Return (X, Y) of the center of cell containing provided text 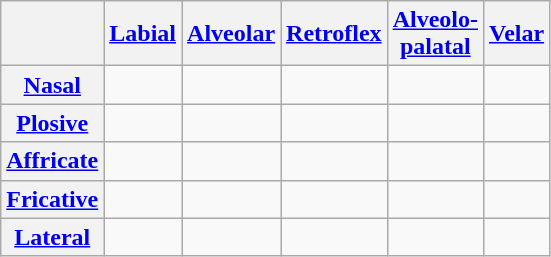
Fricative (52, 199)
Affricate (52, 161)
Lateral (52, 237)
Velar (517, 34)
Labial (143, 34)
Alveolar (232, 34)
Retroflex (334, 34)
Plosive (52, 123)
Alveolo-palatal (435, 34)
Nasal (52, 85)
